Determine the [x, y] coordinate at the center of the cell enclosing the given text.  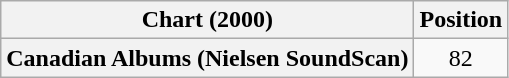
Canadian Albums (Nielsen SoundScan) [208, 58]
82 [461, 58]
Chart (2000) [208, 20]
Position [461, 20]
